Return the (X, Y) coordinate for the center point of the cell that contains the specified text.  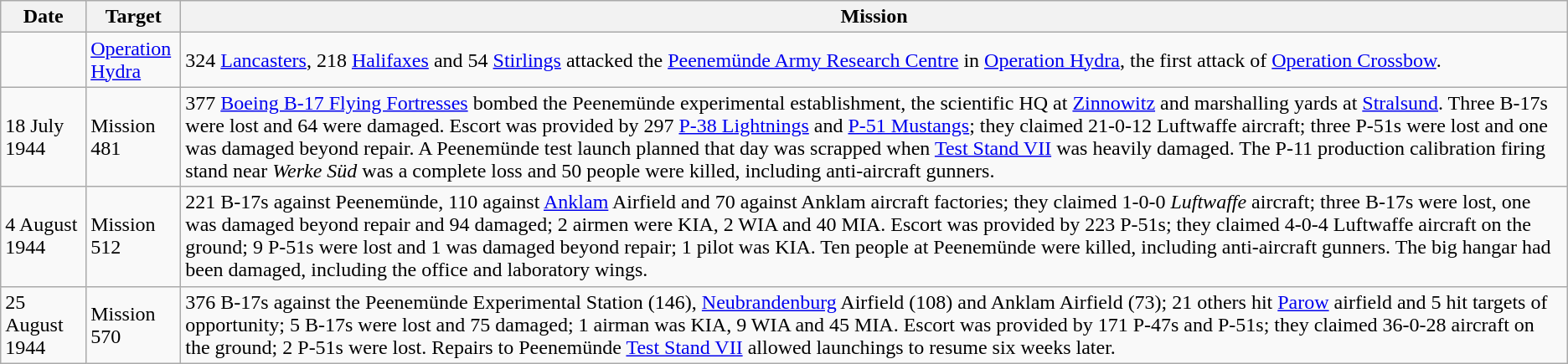
Mission 570 (134, 325)
Mission (874, 17)
25 August 1944 (44, 325)
4 August 1944 (44, 236)
OperationHydra (134, 60)
Target (134, 17)
Mission 512 (134, 236)
Date (44, 17)
Mission 481 (134, 137)
18 July 1944 (44, 137)
